Determine the [X, Y] coordinate at the center of the cell enclosing the given text.  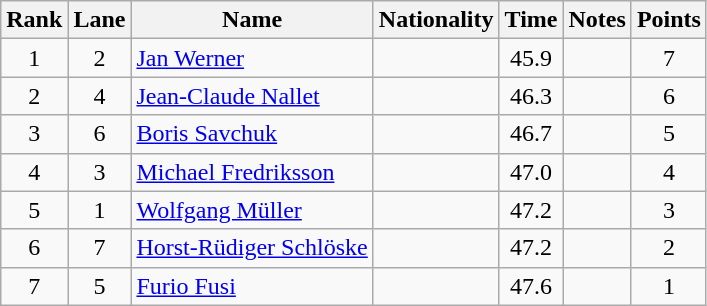
Furio Fusi [252, 286]
Notes [597, 20]
Boris Savchuk [252, 134]
Rank [34, 20]
47.6 [531, 286]
Lane [100, 20]
Wolfgang Müller [252, 210]
Points [668, 20]
Nationality [436, 20]
Name [252, 20]
47.0 [531, 172]
46.3 [531, 96]
Horst-Rüdiger Schlöske [252, 248]
Michael Fredriksson [252, 172]
Time [531, 20]
45.9 [531, 58]
Jean-Claude Nallet [252, 96]
46.7 [531, 134]
Jan Werner [252, 58]
